Output the [x, y] coordinate of the center of the cell containing the given text.  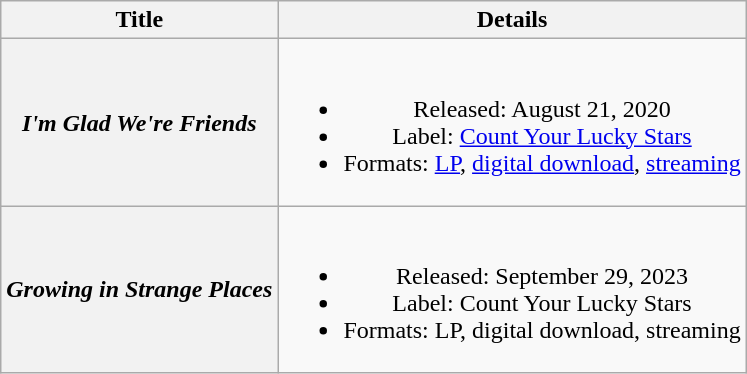
Released: September 29, 2023Label: Count Your Lucky StarsFormats: LP, digital download, streaming [512, 290]
Title [140, 20]
Details [512, 20]
I'm Glad We're Friends [140, 122]
Released: August 21, 2020Label: Count Your Lucky StarsFormats: LP, digital download, streaming [512, 122]
Growing in Strange Places [140, 290]
